Capture the cell that displays the provided text and extract its (x, y) central coordinate. 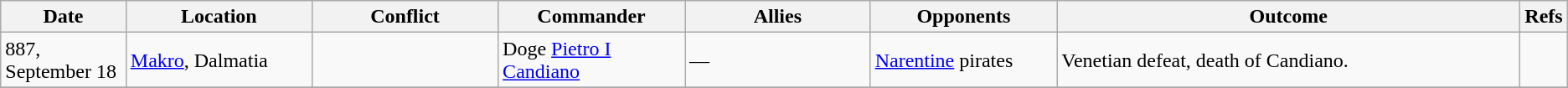
Opponents (963, 17)
Narentine pirates (963, 60)
887, September 18 (64, 60)
Makro, Dalmatia (219, 60)
Venetian defeat, death of Candiano. (1288, 60)
Allies (778, 17)
Outcome (1288, 17)
Commander (591, 17)
— (778, 60)
Location (219, 17)
Refs (1544, 17)
Doge Pietro I Candiano (591, 60)
Date (64, 17)
Conflict (405, 17)
